Extract the [x, y] coordinate from the center of the cell holding the provided text.  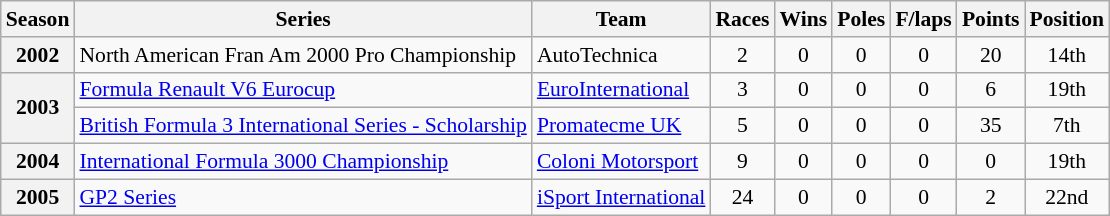
24 [742, 197]
GP2 Series [302, 197]
2005 [38, 197]
Races [742, 19]
6 [991, 90]
Coloni Motorsport [622, 162]
7th [1067, 126]
International Formula 3000 Championship [302, 162]
3 [742, 90]
14th [1067, 55]
British Formula 3 International Series - Scholarship [302, 126]
North American Fran Am 2000 Pro Championship [302, 55]
Position [1067, 19]
F/laps [924, 19]
Series [302, 19]
iSport International [622, 197]
5 [742, 126]
Promatecme UK [622, 126]
Wins [803, 19]
2004 [38, 162]
Formula Renault V6 Eurocup [302, 90]
Points [991, 19]
9 [742, 162]
AutoTechnica [622, 55]
22nd [1067, 197]
2002 [38, 55]
20 [991, 55]
Team [622, 19]
EuroInternational [622, 90]
Poles [861, 19]
35 [991, 126]
Season [38, 19]
2003 [38, 108]
